Identify which cell holds the provided text, then report its [X, Y] central coordinate. 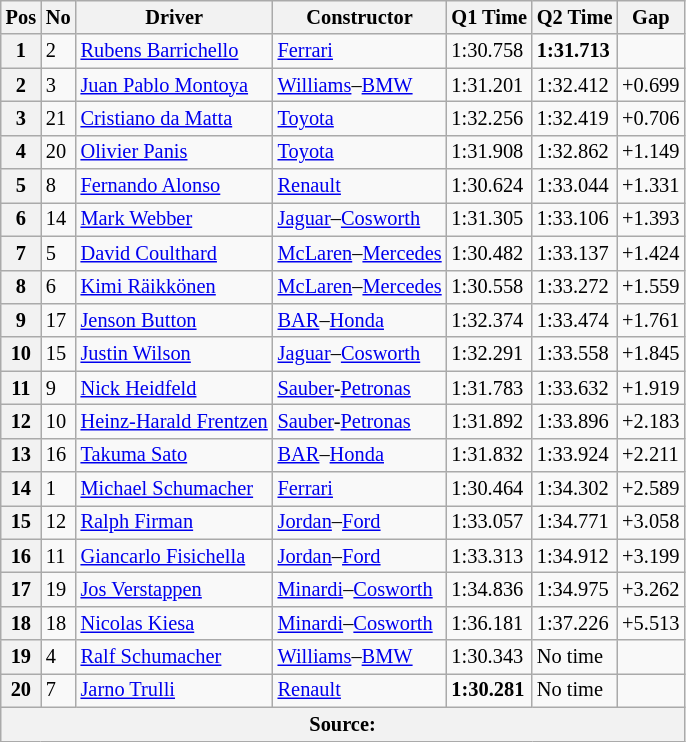
Giancarlo Fisichella [174, 556]
Rubens Barrichello [174, 51]
1:34.836 [490, 589]
Olivier Panis [174, 152]
+3.199 [650, 556]
+1.149 [650, 152]
Juan Pablo Montoya [174, 85]
Pos [21, 17]
1:33.044 [574, 186]
Heinz-Harald Frentzen [174, 421]
1:30.464 [490, 489]
1:31.908 [490, 152]
1:31.201 [490, 85]
Gap [650, 17]
1:37.226 [574, 623]
+5.513 [650, 623]
1:33.137 [574, 253]
21 [58, 118]
1:32.374 [490, 320]
13 [21, 455]
1:33.632 [574, 388]
1:32.862 [574, 152]
1:36.181 [490, 623]
1:30.281 [490, 690]
1:30.558 [490, 287]
+2.183 [650, 421]
1:31.892 [490, 421]
1:33.558 [574, 354]
+0.699 [650, 85]
1:30.482 [490, 253]
Ralf Schumacher [174, 657]
+1.845 [650, 354]
David Coulthard [174, 253]
1:32.419 [574, 118]
Mark Webber [174, 219]
1:31.783 [490, 388]
1:32.291 [490, 354]
1:30.624 [490, 186]
Source: [343, 724]
Fernando Alonso [174, 186]
1:30.343 [490, 657]
1:32.412 [574, 85]
+1.559 [650, 287]
Nick Heidfeld [174, 388]
+1.761 [650, 320]
1:30.758 [490, 51]
Jarno Trulli [174, 690]
+2.589 [650, 489]
1:34.975 [574, 589]
Takuma Sato [174, 455]
+1.331 [650, 186]
+1.393 [650, 219]
Ralph Firman [174, 522]
Q2 Time [574, 17]
1:31.305 [490, 219]
1:33.924 [574, 455]
1:31.832 [490, 455]
Driver [174, 17]
Nicolas Kiesa [174, 623]
Cristiano da Matta [174, 118]
1:34.771 [574, 522]
+3.262 [650, 589]
Constructor [360, 17]
+1.424 [650, 253]
Jos Verstappen [174, 589]
1:34.912 [574, 556]
1:33.272 [574, 287]
Michael Schumacher [174, 489]
+3.058 [650, 522]
1:33.106 [574, 219]
Q1 Time [490, 17]
Kimi Räikkönen [174, 287]
+0.706 [650, 118]
1:32.256 [490, 118]
Jenson Button [174, 320]
1:33.313 [490, 556]
+2.211 [650, 455]
1:33.474 [574, 320]
1:34.302 [574, 489]
1:31.713 [574, 51]
+1.919 [650, 388]
1:33.057 [490, 522]
1:33.896 [574, 421]
Justin Wilson [174, 354]
No [58, 17]
